Search for the cell housing the specified text and yield its [x, y] center coordinate. 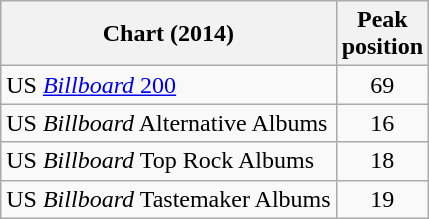
US Billboard 200 [168, 85]
19 [382, 199]
16 [382, 123]
Peakposition [382, 34]
69 [382, 85]
US Billboard Tastemaker Albums [168, 199]
US Billboard Alternative Albums [168, 123]
18 [382, 161]
US Billboard Top Rock Albums [168, 161]
Chart (2014) [168, 34]
